Return (x, y) of the center of cell containing provided text 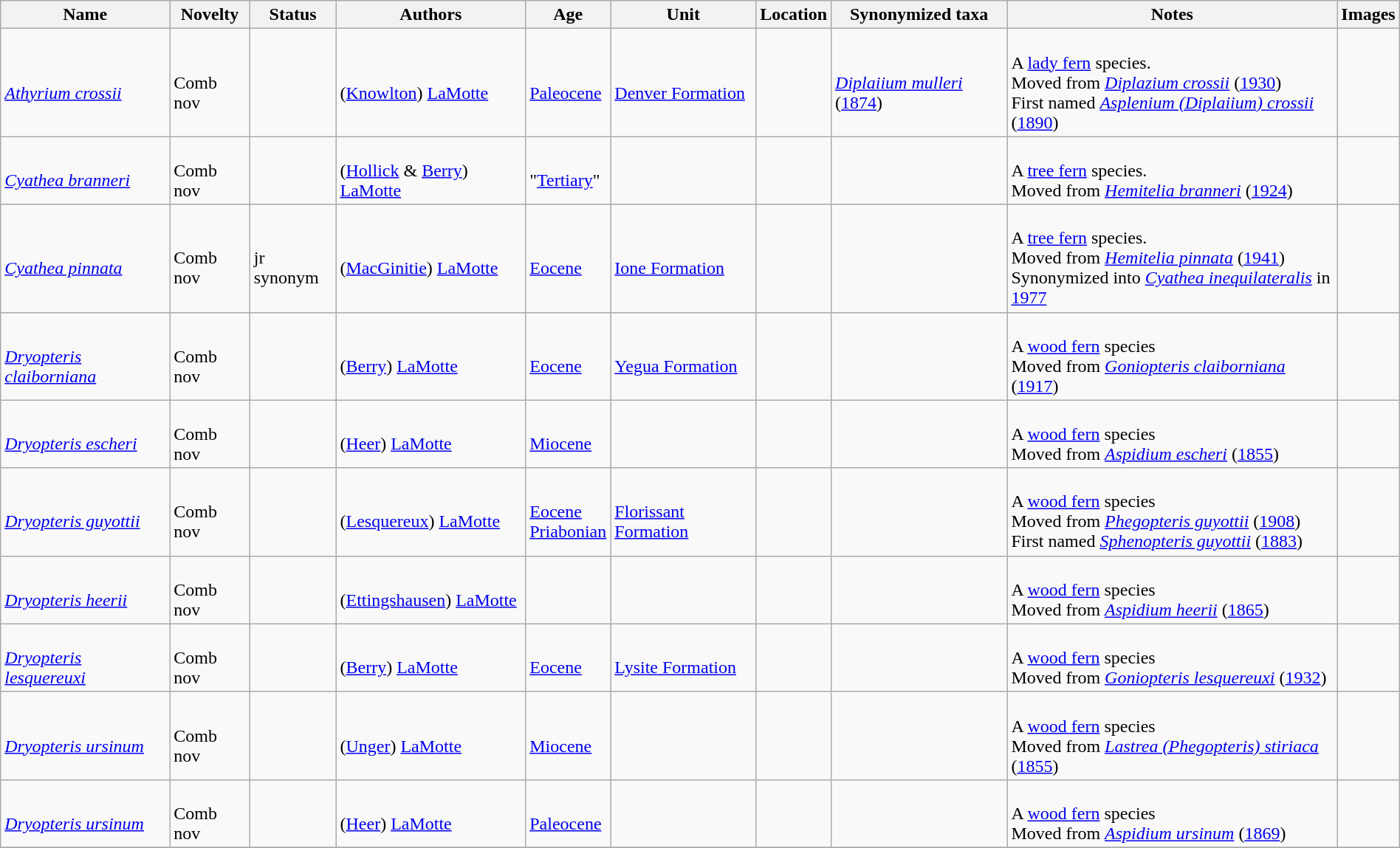
A wood fern species Moved from Aspidium ursinum (1869) (1173, 813)
A tree fern species. Moved from Hemitelia pinnata (1941) Synonymized into Cyathea inequilateralis in 1977 (1173, 258)
A wood fern species Moved from Aspidium heerii (1865) (1173, 590)
A wood fern species Moved from Aspidium escheri (1855) (1173, 434)
Cyathea pinnata (86, 258)
A tree fern species. Moved from Hemitelia branneri (1924) (1173, 170)
Images (1368, 15)
(Hollick & Berry) LaMotte (431, 170)
Ione Formation (684, 258)
Location (794, 15)
Name (86, 15)
Dryopteris heerii (86, 590)
Synonymized taxa (919, 15)
(Lesquereux) LaMotte (431, 512)
Novelty (210, 15)
Unit (684, 15)
Lysite Formation (684, 658)
Athyrium crossii (86, 83)
Notes (1173, 15)
(MacGinitie) LaMotte (431, 258)
Denver Formation (684, 83)
Florissant Formation (684, 512)
Authors (431, 15)
EocenePriabonian (569, 512)
A wood fern species Moved from Phegopteris guyottii (1908) First named Sphenopteris guyottii (1883) (1173, 512)
"Tertiary" (569, 170)
A lady fern species. Moved from Diplazium crossii (1930) First named Asplenium (Diplaiium) crossii (1890) (1173, 83)
A wood fern species Moved from Goniopteris claiborniana (1917) (1173, 356)
(Knowlton) LaMotte (431, 83)
Age (569, 15)
Cyathea branneri (86, 170)
Diplaiium mulleri (1874) (919, 83)
Dryopteris guyottii (86, 512)
A wood fern species Moved from Lastrea (Phegopteris) stiriaca (1855) (1173, 735)
A wood fern species Moved from Goniopteris lesquereuxi (1932) (1173, 658)
Dryopteris claiborniana (86, 356)
Dryopteris escheri (86, 434)
jr synonym (292, 258)
Dryopteris lesquereuxi (86, 658)
Status (292, 15)
Yegua Formation (684, 356)
(Ettingshausen) LaMotte (431, 590)
(Unger) LaMotte (431, 735)
